Extract the [X, Y] coordinate from the center of the cell holding the provided text.  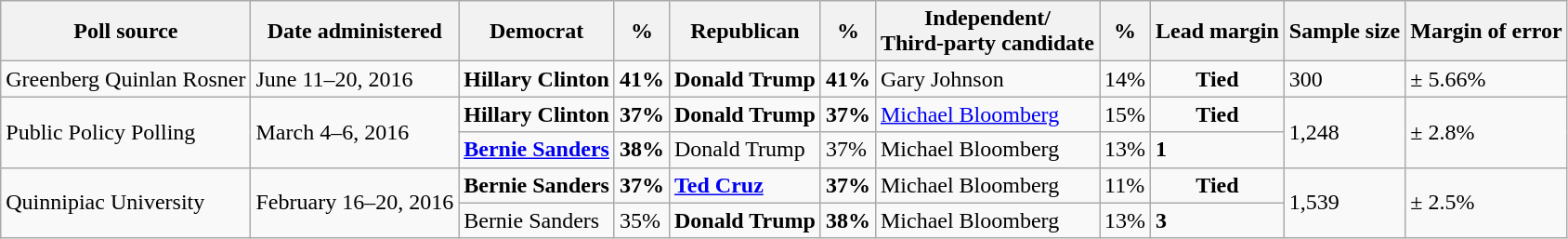
1,539 [1344, 203]
1 [1218, 150]
3 [1218, 220]
Quinnipiac University [126, 203]
35% [641, 220]
Lead margin [1218, 32]
± 5.66% [1486, 79]
Sample size [1344, 32]
± 2.5% [1486, 203]
1,248 [1344, 132]
14% [1126, 79]
June 11–20, 2016 [355, 79]
Greenberg Quinlan Rosner [126, 79]
Ted Cruz [745, 185]
March 4–6, 2016 [355, 132]
Republican [745, 32]
300 [1344, 79]
Independent/Third-party candidate [987, 32]
Gary Johnson [987, 79]
Democrat [537, 32]
Date administered [355, 32]
Poll source [126, 32]
± 2.8% [1486, 132]
February 16–20, 2016 [355, 203]
Public Policy Polling [126, 132]
Margin of error [1486, 32]
15% [1126, 114]
11% [1126, 185]
